Detect which cell encompasses the target text, then output its (X, Y) center coordinate. 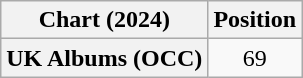
69 (255, 58)
Position (255, 20)
UK Albums (OCC) (104, 58)
Chart (2024) (104, 20)
